Capture the cell that displays the provided text and extract its (x, y) central coordinate. 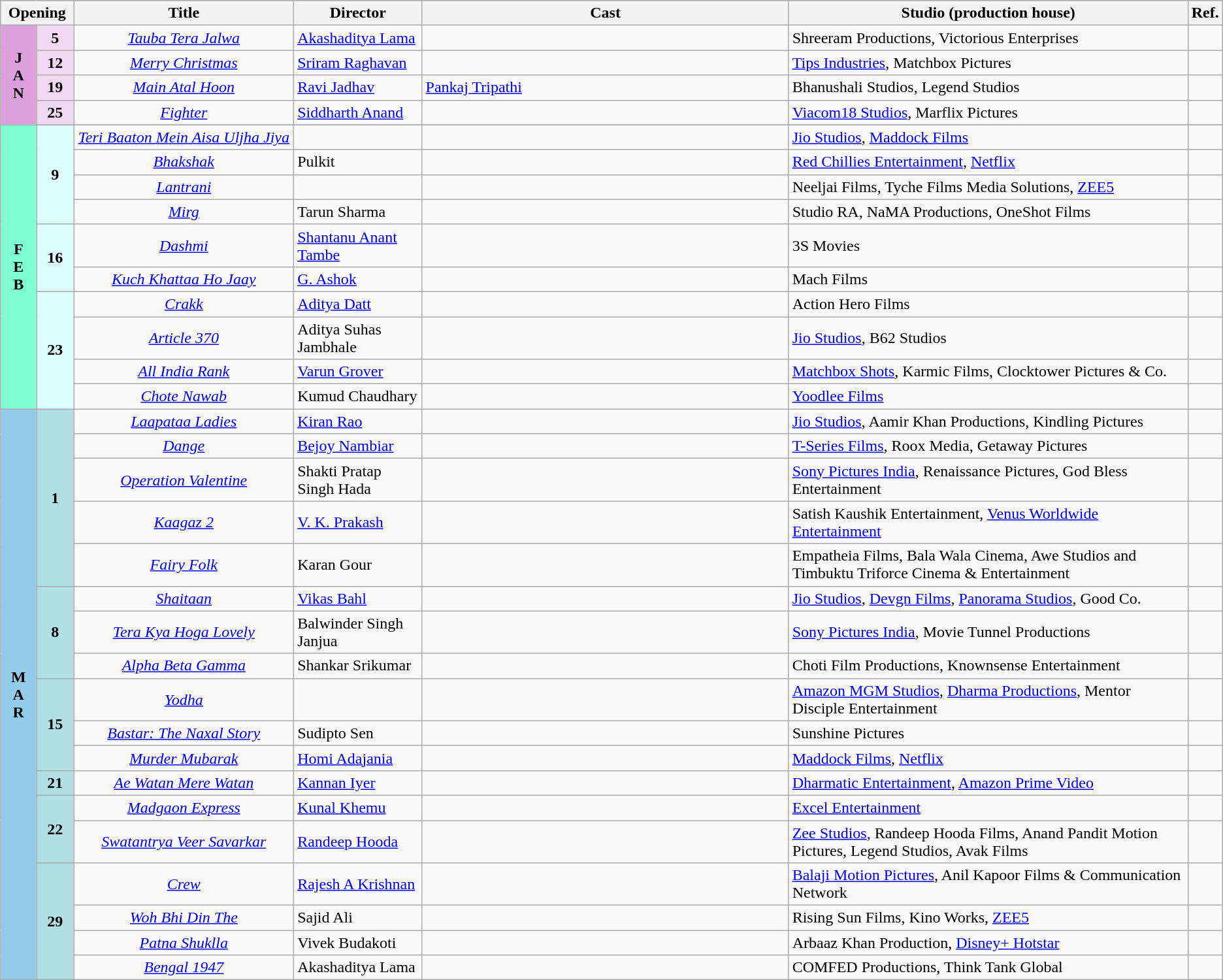
Yodha (184, 699)
Woh Bhi Din The (184, 918)
Director (358, 13)
Lantrani (184, 187)
Patna Shuklla (184, 943)
Tips Industries, Matchbox Pictures (988, 63)
Satish Kaushik Entertainment, Venus Worldwide Entertainment (988, 523)
Teri Baaton Mein Aisa Uljha Jiya (184, 137)
Sudipto Sen (358, 733)
Mach Films (988, 279)
Operation Valentine (184, 480)
Sunshine Pictures (988, 733)
Rajesh A Krishnan (358, 885)
Cast (605, 13)
Shreeram Productions, Victorious Enterprises (988, 38)
8 (55, 632)
Article 370 (184, 337)
Matchbox Shots, Karmic Films, Clocktower Pictures & Co. (988, 372)
Bejoy Nambiar (358, 446)
Viacom18 Studios, Marflix Pictures (988, 112)
Murder Mubarak (184, 758)
Kunal Khemu (358, 808)
Ref. (1205, 13)
Homi Adajania (358, 758)
19 (55, 88)
23 (55, 350)
22 (55, 828)
Tera Kya Hoga Lovely (184, 632)
MAR (18, 694)
15 (55, 724)
Sajid Ali (358, 918)
1 (55, 498)
Laapataa Ladies (184, 421)
Studio (production house) (988, 13)
Fairy Folk (184, 564)
Sony Pictures India, Renaissance Pictures, God Bless Entertainment (988, 480)
Balwinder Singh Janjua (358, 632)
Kumud Chaudhary (358, 397)
Opening (37, 13)
Vikas Bahl (358, 598)
Crew (184, 885)
Madgaon Express (184, 808)
Shaitaan (184, 598)
Zee Studios, Randeep Hooda Films, Anand Pandit Motion Pictures, Legend Studios, Avak Films (988, 841)
Jio Studios, Devgn Films, Panorama Studios, Good Co. (988, 598)
Action Hero Films (988, 304)
Merry Christmas (184, 63)
Bhanushali Studios, Legend Studios (988, 88)
Rising Sun Films, Kino Works, ZEE5 (988, 918)
Alpha Beta Gamma (184, 666)
Crakk (184, 304)
Sriram Raghavan (358, 63)
Swatantrya Veer Savarkar (184, 841)
Maddock Films, Netflix (988, 758)
Jio Studios, Aamir Khan Productions, Kindling Pictures (988, 421)
Empatheia Films, Bala Wala Cinema, Awe Studios and Timbuktu Triforce Cinema & Entertainment (988, 564)
Jio Studios, B62 Studios (988, 337)
21 (55, 783)
Amazon MGM Studios, Dharma Productions, Mentor Disciple Entertainment (988, 699)
Excel Entertainment (988, 808)
Kuch Khattaa Ho Jaay (184, 279)
12 (55, 63)
V. K. Prakash (358, 523)
Pankaj Tripathi (605, 88)
29 (55, 921)
Jio Studios, Maddock Films (988, 137)
T-Series Films, Roox Media, Getaway Pictures (988, 446)
Tauba Tera Jalwa (184, 38)
Neeljai Films, Tyche Films Media Solutions, ZEE5 (988, 187)
3S Movies (988, 246)
JAN (18, 75)
Bhakshak (184, 162)
Balaji Motion Pictures, Anil Kapoor Films & Communication Network (988, 885)
25 (55, 112)
Bengal 1947 (184, 968)
Sony Pictures India, Movie Tunnel Productions (988, 632)
Red Chillies Entertainment, Netflix (988, 162)
Siddharth Anand (358, 112)
Tarun Sharma (358, 212)
Mirg (184, 212)
Karan Gour (358, 564)
Dashmi (184, 246)
Kaagaz 2 (184, 523)
Dange (184, 446)
Choti Film Productions, Knownsense Entertainment (988, 666)
5 (55, 38)
Randeep Hooda (358, 841)
Main Atal Hoon (184, 88)
Bastar: The Naxal Story (184, 733)
COMFED Productions, Think Tank Global (988, 968)
Title (184, 13)
Yoodlee Films (988, 397)
Ravi Jadhav (358, 88)
Vivek Budakoti (358, 943)
Arbaaz Khan Production, Disney+ Hotstar (988, 943)
Dharmatic Entertainment, Amazon Prime Video (988, 783)
Shantanu Anant Tambe (358, 246)
Shakti Pratap Singh Hada (358, 480)
Aditya Datt (358, 304)
Varun Grover (358, 372)
All India Rank (184, 372)
Kiran Rao (358, 421)
G. Ashok (358, 279)
Chote Nawab (184, 397)
Shankar Srikumar (358, 666)
Aditya Suhas Jambhale (358, 337)
Fighter (184, 112)
FEB (18, 267)
Studio RA, NaMA Productions, OneShot Films (988, 212)
Pulkit (358, 162)
16 (55, 257)
9 (55, 174)
Kannan Iyer (358, 783)
Ae Watan Mere Watan (184, 783)
